Return (x, y) of the center of cell containing provided text 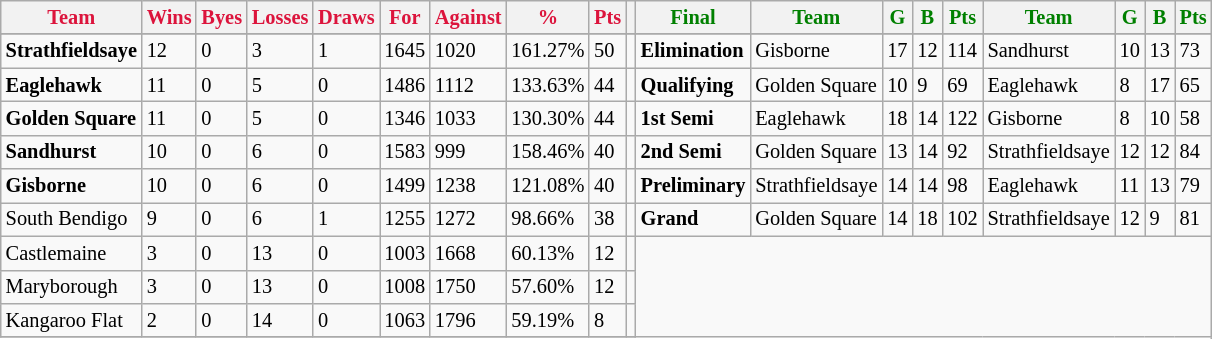
2nd Semi (694, 152)
1003 (405, 253)
Maryborough (72, 287)
1238 (468, 186)
81 (1194, 219)
1063 (405, 320)
133.63% (548, 85)
59.19% (548, 320)
Byes (221, 17)
121.08% (548, 186)
1272 (468, 219)
65 (1194, 85)
For (405, 17)
58 (1194, 118)
Final (694, 17)
161.27% (548, 51)
Kangaroo Flat (72, 320)
102 (962, 219)
158.46% (548, 152)
1668 (468, 253)
1346 (405, 118)
1583 (405, 152)
Draws (346, 17)
Losses (280, 17)
60.13% (548, 253)
South Bendigo (72, 219)
84 (1194, 152)
98.66% (548, 219)
38 (608, 219)
98 (962, 186)
73 (1194, 51)
1033 (468, 118)
1486 (405, 85)
1008 (405, 287)
114 (962, 51)
1112 (468, 85)
% (548, 17)
Against (468, 17)
1796 (468, 320)
2 (170, 320)
1750 (468, 287)
999 (468, 152)
79 (1194, 186)
1255 (405, 219)
1st Semi (694, 118)
1499 (405, 186)
92 (962, 152)
122 (962, 118)
Grand (694, 219)
Preliminary (694, 186)
Elimination (694, 51)
1020 (468, 51)
69 (962, 85)
130.30% (548, 118)
Qualifying (694, 85)
57.60% (548, 287)
1645 (405, 51)
Wins (170, 17)
50 (608, 51)
Castlemaine (72, 253)
